Find where the given text appears and provide that cell's center as [x, y] coordinate. 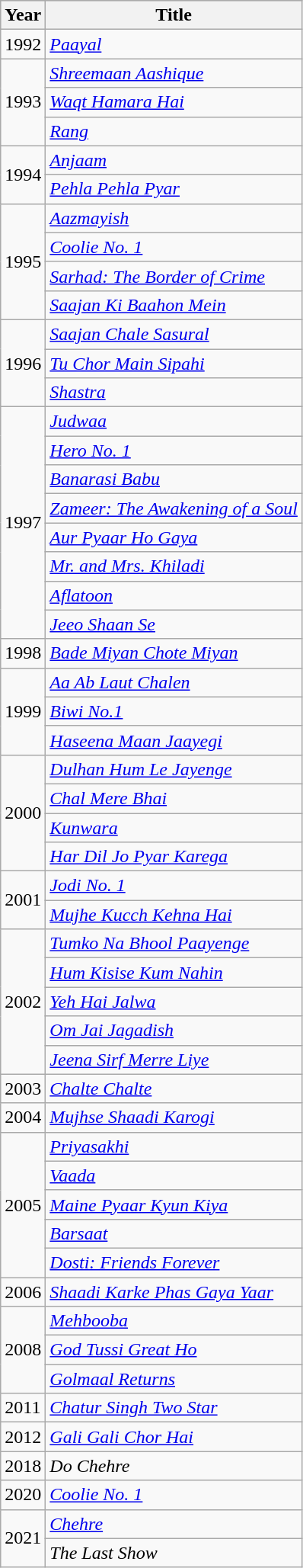
Mujhse Shaadi Karogi [174, 1117]
God Tussi Great Ho [174, 1350]
Shaadi Karke Phas Gaya Yaar [174, 1292]
Year [23, 15]
1997 [23, 523]
Aflatoon [174, 595]
Kunwara [174, 827]
Priyasakhi [174, 1146]
Har Dil Jo Pyar Karega [174, 857]
2008 [23, 1350]
Jeena Sirf Merre Liye [174, 1060]
Rang [174, 131]
Do Chehre [174, 1466]
Tumko Na Bhool Paayenge [174, 944]
Aa Ab Laut Chalen [174, 682]
Gali Gali Chor Hai [174, 1437]
2005 [23, 1204]
Yeh Hai Jalwa [174, 1002]
2006 [23, 1292]
1992 [23, 44]
Shastra [174, 393]
1993 [23, 102]
Bade Miyan Chote Miyan [174, 653]
1996 [23, 363]
Mr. and Mrs. Khiladi [174, 566]
Hero No. 1 [174, 451]
Haseena Maan Jaayegi [174, 740]
2020 [23, 1495]
1999 [23, 711]
Maine Pyaar Kyun Kiya [174, 1204]
1995 [23, 261]
Dulhan Hum Le Jayenge [174, 769]
2021 [23, 1538]
Barsaat [174, 1233]
2018 [23, 1466]
2003 [23, 1089]
Paayal [174, 44]
Golmaal Returns [174, 1379]
Banarasi Babu [174, 479]
2004 [23, 1117]
Saajan Chale Sasural [174, 334]
Shreemaan Aashique [174, 73]
Tu Chor Main Sipahi [174, 364]
Hum Kisise Kum Nahin [174, 973]
The Last Show [174, 1553]
Dosti: Friends Forever [174, 1262]
Anjaam [174, 160]
Aur Pyaar Ho Gaya [174, 537]
Judwaa [174, 422]
1994 [23, 175]
Vaada [174, 1175]
Jeeo Shaan Se [174, 624]
Biwi No.1 [174, 711]
Title [174, 15]
Mujhe Kucch Kehna Hai [174, 915]
1998 [23, 653]
Aazmayish [174, 218]
2011 [23, 1408]
2001 [23, 900]
Chal Mere Bhai [174, 798]
Mehbooba [174, 1321]
Saajan Ki Baahon Mein [174, 305]
2012 [23, 1437]
Zameer: The Awakening of a Soul [174, 508]
Waqt Hamara Hai [174, 102]
Sarhad: The Border of Crime [174, 276]
Jodi No. 1 [174, 886]
Chatur Singh Two Star [174, 1408]
2000 [23, 813]
Chalte Chalte [174, 1089]
Pehla Pehla Pyar [174, 189]
2002 [23, 1002]
Chehre [174, 1524]
Om Jai Jagadish [174, 1031]
